Determine the [x, y] coordinate at the center of the cell enclosing the given text.  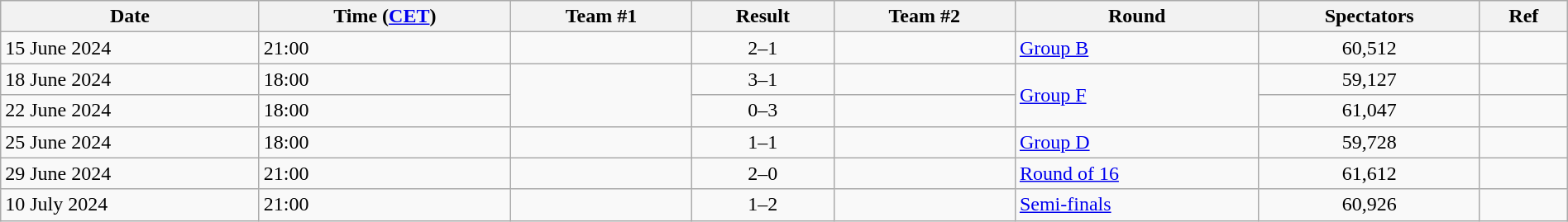
Round of 16 [1136, 173]
Group D [1136, 142]
59,728 [1370, 142]
60,512 [1370, 48]
Time (CET) [385, 17]
Result [763, 17]
61,612 [1370, 173]
Group B [1136, 48]
15 June 2024 [131, 48]
1–1 [763, 142]
2–0 [763, 173]
1–2 [763, 205]
Semi-finals [1136, 205]
Round [1136, 17]
10 July 2024 [131, 205]
60,926 [1370, 205]
18 June 2024 [131, 79]
Group F [1136, 95]
29 June 2024 [131, 173]
61,047 [1370, 111]
Spectators [1370, 17]
3–1 [763, 79]
2–1 [763, 48]
22 June 2024 [131, 111]
25 June 2024 [131, 142]
59,127 [1370, 79]
Date [131, 17]
0–3 [763, 111]
Team #1 [600, 17]
Team #2 [925, 17]
Ref [1523, 17]
